Locate the cell with the specified text and output its [X, Y] center coordinate. 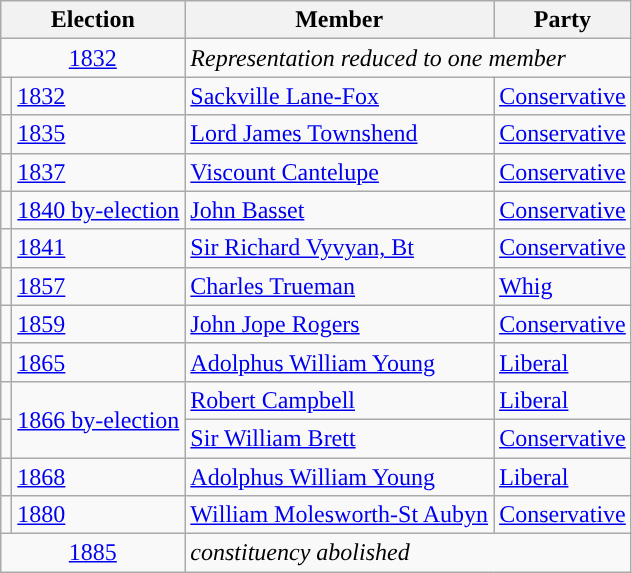
1868 [98, 477]
1837 [98, 172]
Robert Campbell [340, 400]
Charles Trueman [340, 286]
1866 by-election [98, 419]
1857 [98, 286]
constituency abolished [408, 553]
Member [340, 20]
Sir Richard Vyvyan, Bt [340, 248]
Representation reduced to one member [408, 58]
1859 [98, 324]
Sir William Brett [340, 438]
1885 [93, 553]
1841 [98, 248]
1835 [98, 134]
William Molesworth-St Aubyn [340, 515]
John Jope Rogers [340, 324]
Election [93, 20]
Lord James Townshend [340, 134]
John Basset [340, 210]
Party [563, 20]
Whig [563, 286]
1840 by-election [98, 210]
1880 [98, 515]
1865 [98, 362]
Sackville Lane-Fox [340, 96]
Viscount Cantelupe [340, 172]
